Output the [X, Y] coordinate of the center of the cell containing the given text.  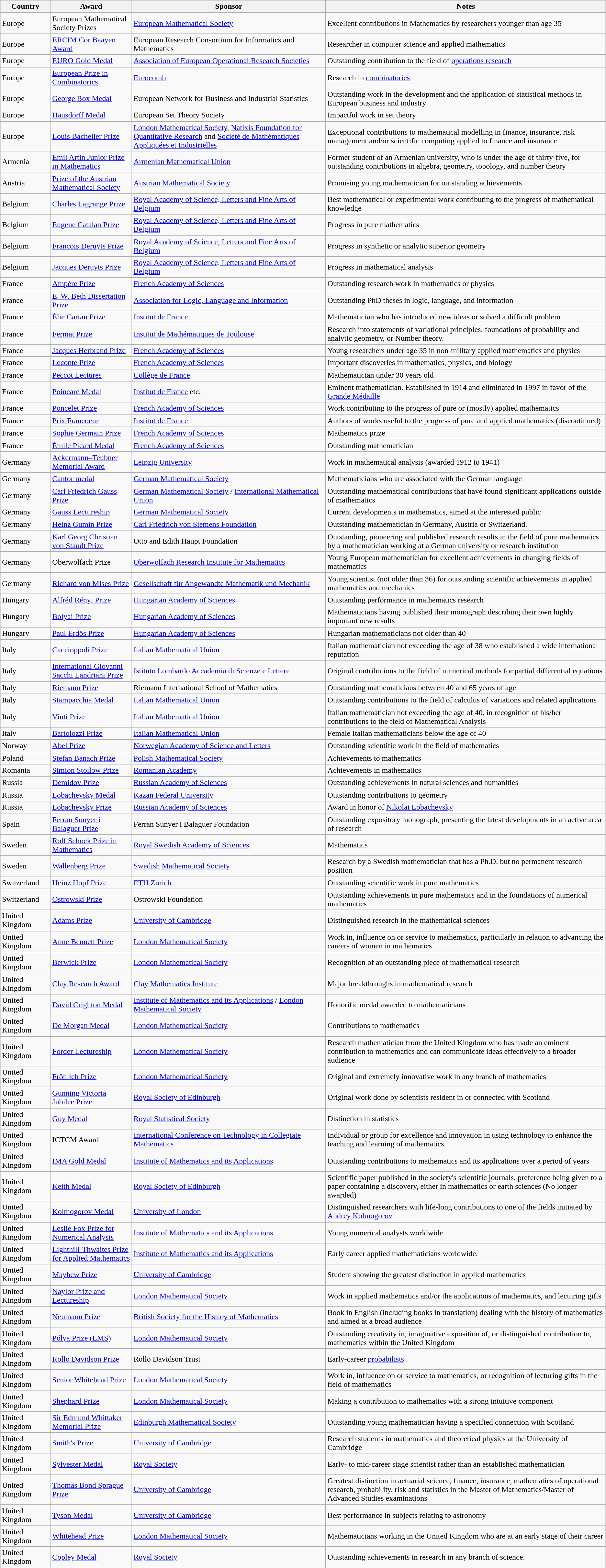
Mathematics [466, 845]
ICTCM Award [91, 1140]
Institute of Mathematics and its Applications / London Mathematical Society [229, 1004]
Leconte Prize [91, 363]
Lobachevsky Prize [91, 807]
Oberwolfach Prize [91, 562]
Research into statements of variational principles, foundations of probability and analytic geometry, or Number theory. [466, 334]
Demidov Prize [91, 783]
Outstanding young mathematician having a specified connection with Scotland [466, 1422]
German Mathematical Society / International Mathematical Union [229, 495]
Francois Deruyts Prize [91, 246]
Pólya Prize (LMS) [91, 1338]
IMA Gold Medal [91, 1161]
Whitehead Prize [91, 1536]
Impactful work in set theory [466, 115]
Outstanding mathematicians between 40 and 65 years of age [466, 688]
Leslie Fox Prize for Numerical Analysis [91, 1233]
Clay Mathematics Institute [229, 984]
Award in honor of Nikolai Lobachevsky [466, 807]
Outstanding contributions to mathematics and its applications over a period of years [466, 1161]
Ferran Sunyer i Balaguer Foundation [229, 824]
Early-career probabilists [466, 1359]
Polish Mathematical Society [229, 758]
Ostrowski Foundation [229, 900]
London Mathematical Society, Natixis Foundation for Quantitative Research and Société de Mathématiques Appliquées et Industrielles [229, 136]
Thomas Bond Sprague Prize [91, 1490]
Collège de France [229, 375]
Hausdorff Medal [91, 115]
Austrian Mathematical Society [229, 182]
Book in English (including books in translation) dealing with the history of mathematics and aimed at a broad audience [466, 1317]
Italian mathematician not exceeding the age of 38 who established a wide international reputation [466, 650]
Paul Erdős Prize [91, 633]
Mathematics prize [466, 433]
Louis Bachelier Prize [91, 136]
Sponsor [229, 6]
Mayhew Prize [91, 1275]
Simion Stoilow Prize [91, 770]
Norwegian Academy of Science and Letters [229, 745]
University of London [229, 1211]
Outstanding mathematician [466, 445]
Riemann Prize [91, 688]
Leipzig University [229, 462]
Jacques Herbrand Prize [91, 350]
Alfréd Rényi Prize [91, 600]
Ostrowski Prize [91, 900]
Outstanding contributions to geometry [466, 795]
Work in mathematical analysis (awarded 1912 to 1941) [466, 462]
Rolf Schock Prize in Mathematics [91, 845]
Distinguished researchers with life-long contributions to one of the fields initiated by Andrey Kolmogorov [466, 1211]
Abel Prize [91, 745]
Best mathematical or experimental work contributing to the progress of mathematical knowledge [466, 204]
Vinti Prize [91, 716]
Promising young mathematician for outstanding achievements [466, 182]
ERCIM Cor Baayen Award [91, 44]
Contributions to mathematics [466, 1026]
Outstanding scientific work in the field of mathematics [466, 745]
Bartolozzi Prize [91, 733]
Outstanding achievements in research in any branch of science. [466, 1557]
Notes [466, 6]
European Mathematical Society [229, 23]
Young European mathematician for excellent achievements in changing fields of mathematics [466, 562]
Mathematician who has introduced new ideas or solved a difficult problem [466, 317]
European Prize in Combinatorics [91, 78]
Charles Lagrange Prize [91, 204]
Poland [25, 758]
Adams Prize [91, 920]
Romanian Academy [229, 770]
Distinguished research in the mathematical sciences [466, 920]
Royal Statistical Society [229, 1119]
E. W. Beth Dissertation Prize [91, 300]
Important discoveries in mathematics, physics, and biology [466, 363]
Naylor Prize and Lectureship [91, 1296]
Individual or group for excellence and innovation in using technology to enhance the teaching and learning of mathematics [466, 1140]
Otto and Edith Haupt Foundation [229, 541]
Romania [25, 770]
Ferran Sunyer i Balaguer Prize [91, 824]
Outstanding contributions to the field of calculus of variations and related applications [466, 700]
Hungarian mathematicians not older than 40 [466, 633]
Keith Medal [91, 1186]
Senior Whitehead Prize [91, 1380]
Norway [25, 745]
Rollo Davidson Prize [91, 1359]
Outstanding achievements in pure mathematics and in the foundations of numerical mathematics [466, 900]
Research students in mathematics and theoretical physics at the University of Cambridge [466, 1443]
Caccioppoli Prize [91, 650]
Lobachevsky Medal [91, 795]
Award [91, 6]
European Mathematical Society Prizes [91, 23]
Oberwolfach Research Institute for Mathematics [229, 562]
Peccot Lectures [91, 375]
Spain [25, 824]
Gauss Lectureship [91, 512]
Outstanding work in the development and the application of statistical methods in European business and industry [466, 98]
Riemann International School of Mathematics [229, 688]
Outstanding achievements in natural sciences and humanities [466, 783]
Making a contribution to mathematics with a strong intuitive component [466, 1401]
Mathematicians working in the United Kingdom who are at an early stage of their career [466, 1536]
Ackermann–Teubner Memorial Award [91, 462]
Heinz Hopf Prize [91, 883]
Italian mathematician not exceeding the age of 40, in recognition of his/her contributions to the field of Mathematical Analysis [466, 716]
Armenian Mathematical Union [229, 162]
Early career applied mathematicians worldwide. [466, 1253]
Poncelet Prize [91, 408]
Female Italian mathematicians below the age of 40 [466, 733]
Carl Friedrich Gauss Prize [91, 495]
Stampacchia Medal [91, 700]
Research by a Swedish mathematician that has a Ph.D. but no permanent research position [466, 866]
Research in combinatorics [466, 78]
Original and extremely innovative work in any branch of mathematics [466, 1077]
Work in, influence on or service to mathematics, or recognition of lecturing gifts in the field of mathematics [466, 1380]
Achievements in mathematics [466, 770]
Outstanding creativity in, imaginative exposition of, or distinguished contribution to, mathematics within the United Kingdom [466, 1338]
Ampère Prize [91, 284]
Forder Lectureship [91, 1051]
Eurocomb [229, 78]
Eugene Catalan Prize [91, 225]
Outstanding expository monograph, presenting the latest developments in an active area of research [466, 824]
Carl Friedrich von Siemens Foundation [229, 525]
Élie Cartan Prize [91, 317]
Neumann Prize [91, 1317]
Poincaré Medal [91, 392]
Outstanding research work in mathematics or physics [466, 284]
Istituto Lombardo Accademia di Scienze e Lettere [229, 671]
Copley Medal [91, 1557]
Stefan Banach Prize [91, 758]
Rollo Davidson Trust [229, 1359]
George Box Medal [91, 98]
Gesellschaft für Angewandte Mathematik und Mechanik [229, 583]
Original contributions to the field of numerical methods for partial differential equations [466, 671]
Lighthill-Thwaites Prize for Applied Mathematics [91, 1253]
Kazan Federal University [229, 795]
Honorific medal awarded to mathematicians [466, 1004]
Best performance in subjects relating to astronomy [466, 1515]
Austria [25, 182]
Smith's Prize [91, 1443]
Outstanding scientific work in pure mathematics [466, 883]
De Morgan Medal [91, 1026]
International Giovanni Sacchi Landriani Prize [91, 671]
David Crighton Medal [91, 1004]
Sir Edmund Whittaker Memorial Prize [91, 1422]
Emil Artin Junior Prize in Mathematics [91, 162]
Fermat Prize [91, 334]
Researcher in computer science and applied mathematics [466, 44]
Major breakthroughs in mathematical research [466, 984]
Berwick Prize [91, 962]
Young researchers under age 35 in non-military applied mathematics and physics [466, 350]
European Network for Business and Industrial Statistics [229, 98]
Young numerical analysts worldwide [466, 1233]
Outstanding mathematician in Germany, Austria or Switzerland. [466, 525]
Prix Francoeur [91, 421]
Mathematicians having published their monograph describing their own highly important new results [466, 617]
Student showing the greatest distinction in applied mathematics [466, 1275]
EURO Gold Medal [91, 61]
Progress in pure mathematics [466, 225]
Original work done by scientists resident in or connected with Scotland [466, 1098]
Cantor medal [91, 479]
Richard von Mises Prize [91, 583]
Jacques Deruyts Prize [91, 267]
Association for Logic, Language and Information [229, 300]
Association of European Operational Research Societies [229, 61]
Swedish Mathematical Society [229, 866]
Gunning Victoria Jubilee Prize [91, 1098]
Young scientist (not older than 36) for outstanding scientific achievements in applied mathematics and mechanics [466, 583]
Work contributing to the progress of pure or (mostly) applied mathematics [466, 408]
Kolmogorov Medal [91, 1211]
Outstanding contribution to the field of operations research [466, 61]
Current developments in mathematics, aimed at the interested public [466, 512]
Outstanding PhD theses in logic, language, and information [466, 300]
Mathematician under 30 years old [466, 375]
Anne Bennett Prize [91, 942]
Shephard Prize [91, 1401]
Tyson Medal [91, 1515]
Authors of works useful to the progress of pure and applied mathematics (discontinued) [466, 421]
Sylvester Medal [91, 1464]
Sophie Germain Prize [91, 433]
Institut de France etc. [229, 392]
Edinburgh Mathematical Society [229, 1422]
International Conference on Technology in Collegiate Mathematics [229, 1140]
Progress in mathematical analysis [466, 267]
Progress in synthetic or analytic superior geometry [466, 246]
Recognition of an outstanding piece of mathematical research [466, 962]
Wallenberg Prize [91, 866]
European Set Theory Society [229, 115]
Distinction in statistics [466, 1119]
Émile Picard Medal [91, 445]
Outstanding mathematical contributions that have found significant applications outside of mathematics [466, 495]
Eminent mathematician. Established in 1914 and eliminated in 1997 in favor of the Grande Médaille [466, 392]
Institut de Mathématiques de Toulouse [229, 334]
Achievements to mathematics [466, 758]
Clay Research Award [91, 984]
Outstanding performance in mathematics research [466, 600]
ETH Zurich [229, 883]
Royal Swedish Academy of Sciences [229, 845]
European Research Consortium for Informatics and Mathematics [229, 44]
Work in applied mathematics and/or the applications of mathematics, and lecturing gifts [466, 1296]
Bolyai Prize [91, 617]
Karl Georg Christian von Staudt Prize [91, 541]
Heinz Gumin Prize [91, 525]
Early- to mid-career stage scientist rather than an established mathematician [466, 1464]
British Society for the History of Mathematics [229, 1317]
Country [25, 6]
Armenia [25, 162]
Mathematicians who are associated with the German language [466, 479]
Work in, influence on or service to mathematics, particularly in relation to advancing the careers of women in mathematics [466, 942]
Guy Medal [91, 1119]
Fröhlich Prize [91, 1077]
Prize of the Austrian Mathematical Society [91, 182]
Excellent contributions in Mathematics by researchers younger than age 35 [466, 23]
